For the text-containing cell, return its midpoint in [X, Y] coordinate format. 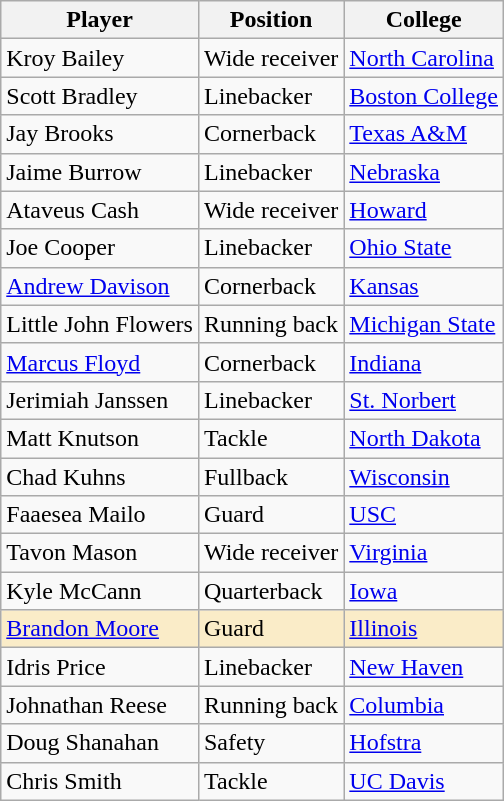
Tavon Mason [100, 553]
USC [424, 515]
Player [100, 20]
Nebraska [424, 172]
Michigan State [424, 324]
Matt Knutson [100, 438]
Columbia [424, 705]
Texas A&M [424, 134]
North Carolina [424, 58]
Safety [270, 743]
Kyle McCann [100, 591]
Chad Kuhns [100, 477]
Kansas [424, 286]
Howard [424, 210]
Brandon Moore [100, 629]
Boston College [424, 96]
Indiana [424, 362]
Little John Flowers [100, 324]
Faaesea Mailo [100, 515]
Illinois [424, 629]
Wisconsin [424, 477]
College [424, 20]
Ohio State [424, 248]
North Dakota [424, 438]
Joe Cooper [100, 248]
UC Davis [424, 781]
Quarterback [270, 591]
Idris Price [100, 667]
Hofstra [424, 743]
Johnathan Reese [100, 705]
Andrew Davison [100, 286]
Jay Brooks [100, 134]
Jaime Burrow [100, 172]
Scott Bradley [100, 96]
New Haven [424, 667]
Position [270, 20]
Virginia [424, 553]
Jerimiah Janssen [100, 400]
St. Norbert [424, 400]
Ataveus Cash [100, 210]
Chris Smith [100, 781]
Iowa [424, 591]
Doug Shanahan [100, 743]
Fullback [270, 477]
Kroy Bailey [100, 58]
Marcus Floyd [100, 362]
